Locate the cell with the specified text and output its (X, Y) center coordinate. 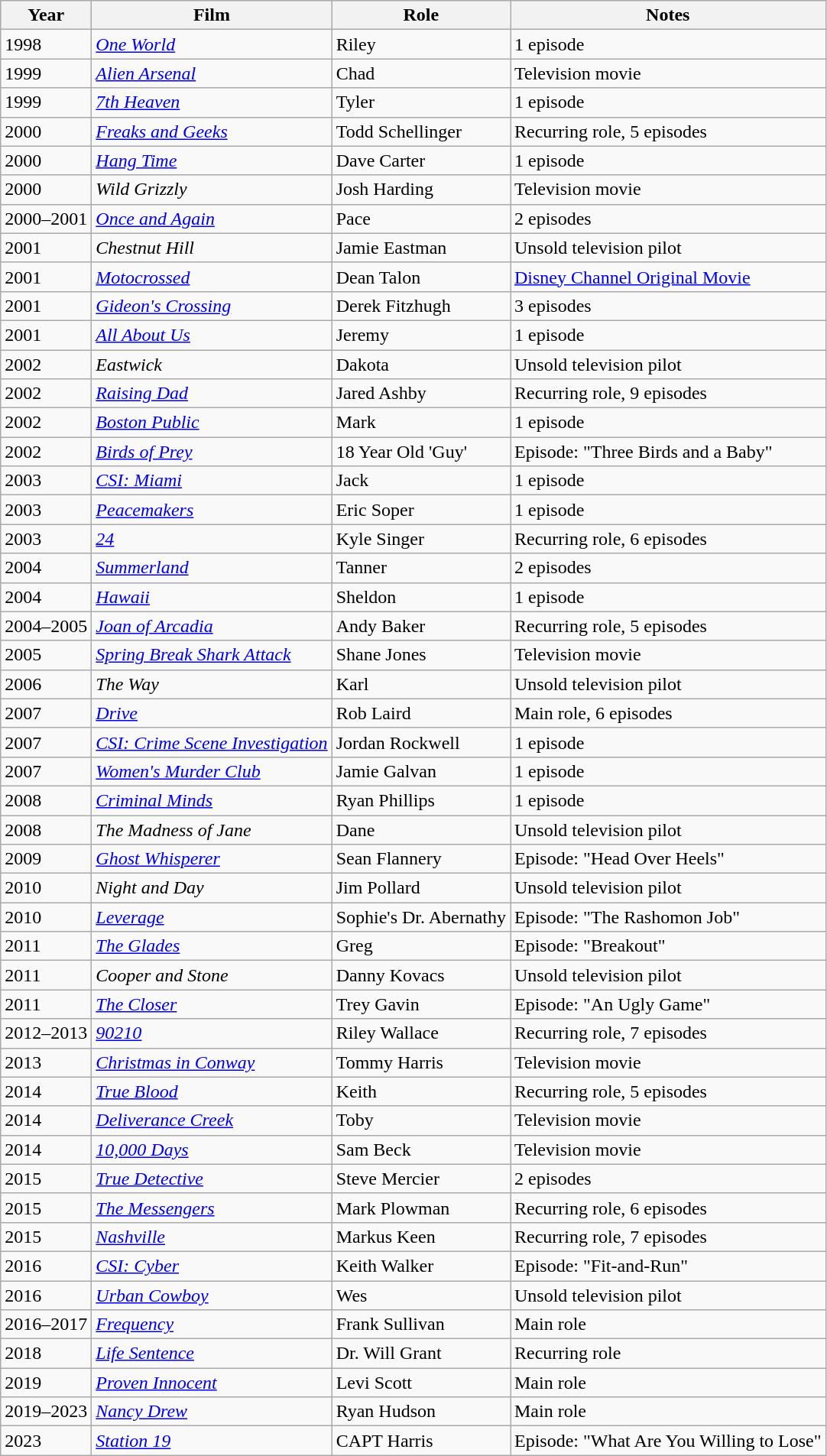
2016–2017 (46, 1325)
Tyler (420, 102)
Ghost Whisperer (212, 859)
Joan of Arcadia (212, 626)
Jim Pollard (420, 888)
Levi Scott (420, 1383)
Ryan Phillips (420, 800)
Sheldon (420, 597)
Episode: "Fit-and-Run" (668, 1266)
Jamie Galvan (420, 771)
Derek Fitzhugh (420, 306)
1998 (46, 44)
Cooper and Stone (212, 975)
Birds of Prey (212, 452)
True Blood (212, 1091)
Josh Harding (420, 190)
Summerland (212, 568)
Gideon's Crossing (212, 306)
Women's Murder Club (212, 771)
Episode: "Three Birds and a Baby" (668, 452)
Night and Day (212, 888)
2018 (46, 1354)
Episode: "What Are You Willing to Lose" (668, 1441)
Toby (420, 1120)
Main role, 6 episodes (668, 713)
Sean Flannery (420, 859)
Tanner (420, 568)
Boston Public (212, 423)
2006 (46, 684)
Dean Talon (420, 277)
Alien Arsenal (212, 73)
2000–2001 (46, 219)
3 episodes (668, 306)
Ryan Hudson (420, 1412)
CAPT Harris (420, 1441)
Tommy Harris (420, 1062)
Peacemakers (212, 510)
CSI: Crime Scene Investigation (212, 742)
True Detective (212, 1179)
CSI: Miami (212, 481)
CSI: Cyber (212, 1266)
All About Us (212, 335)
Danny Kovacs (420, 975)
Episode: "Breakout" (668, 946)
Jack (420, 481)
Life Sentence (212, 1354)
Leverage (212, 917)
Chestnut Hill (212, 248)
Recurring role, 9 episodes (668, 394)
Todd Schellinger (420, 131)
The Closer (212, 1004)
Steve Mercier (420, 1179)
Raising Dad (212, 394)
Markus Keen (420, 1237)
Recurring role (668, 1354)
Riley Wallace (420, 1033)
2019–2023 (46, 1412)
Eastwick (212, 365)
24 (212, 539)
Mark Plowman (420, 1208)
7th Heaven (212, 102)
Sam Beck (420, 1150)
Mark (420, 423)
Pace (420, 219)
Episode: "An Ugly Game" (668, 1004)
The Way (212, 684)
2023 (46, 1441)
Chad (420, 73)
Hang Time (212, 161)
Freaks and Geeks (212, 131)
Shane Jones (420, 655)
90210 (212, 1033)
Trey Gavin (420, 1004)
Dane (420, 829)
Kyle Singer (420, 539)
Urban Cowboy (212, 1295)
2012–2013 (46, 1033)
Jeremy (420, 335)
Station 19 (212, 1441)
Wild Grizzly (212, 190)
Jared Ashby (420, 394)
Frank Sullivan (420, 1325)
Episode: "Head Over Heels" (668, 859)
Year (46, 15)
Frequency (212, 1325)
Jamie Eastman (420, 248)
10,000 Days (212, 1150)
Dave Carter (420, 161)
Eric Soper (420, 510)
2004–2005 (46, 626)
Proven Innocent (212, 1383)
Riley (420, 44)
Criminal Minds (212, 800)
Nancy Drew (212, 1412)
Once and Again (212, 219)
Hawaii (212, 597)
Karl (420, 684)
2005 (46, 655)
Christmas in Conway (212, 1062)
Greg (420, 946)
Dr. Will Grant (420, 1354)
The Messengers (212, 1208)
Keith (420, 1091)
Nashville (212, 1237)
Dakota (420, 365)
2019 (46, 1383)
2013 (46, 1062)
Keith Walker (420, 1266)
Jordan Rockwell (420, 742)
Film (212, 15)
Motocrossed (212, 277)
2009 (46, 859)
Disney Channel Original Movie (668, 277)
One World (212, 44)
Sophie's Dr. Abernathy (420, 917)
Drive (212, 713)
Wes (420, 1295)
The Glades (212, 946)
Andy Baker (420, 626)
The Madness of Jane (212, 829)
Notes (668, 15)
Episode: "The Rashomon Job" (668, 917)
Spring Break Shark Attack (212, 655)
18 Year Old 'Guy' (420, 452)
Role (420, 15)
Deliverance Creek (212, 1120)
Rob Laird (420, 713)
